Detect which cell encompasses the target text, then output its [x, y] center coordinate. 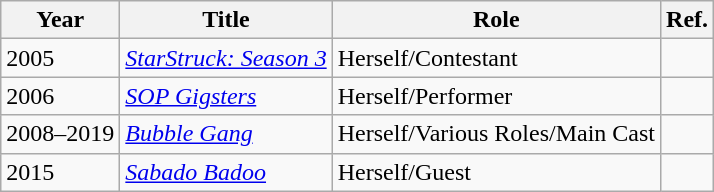
2005 [60, 58]
Title [226, 20]
SOP Gigsters [226, 96]
2015 [60, 172]
Year [60, 20]
2008–2019 [60, 134]
StarStruck: Season 3 [226, 58]
Herself/Contestant [496, 58]
Role [496, 20]
Herself/Various Roles/Main Cast [496, 134]
Herself/Guest [496, 172]
Sabado Badoo [226, 172]
Herself/Performer [496, 96]
2006 [60, 96]
Bubble Gang [226, 134]
Ref. [688, 20]
